Search for the cell housing the specified text and yield its [x, y] center coordinate. 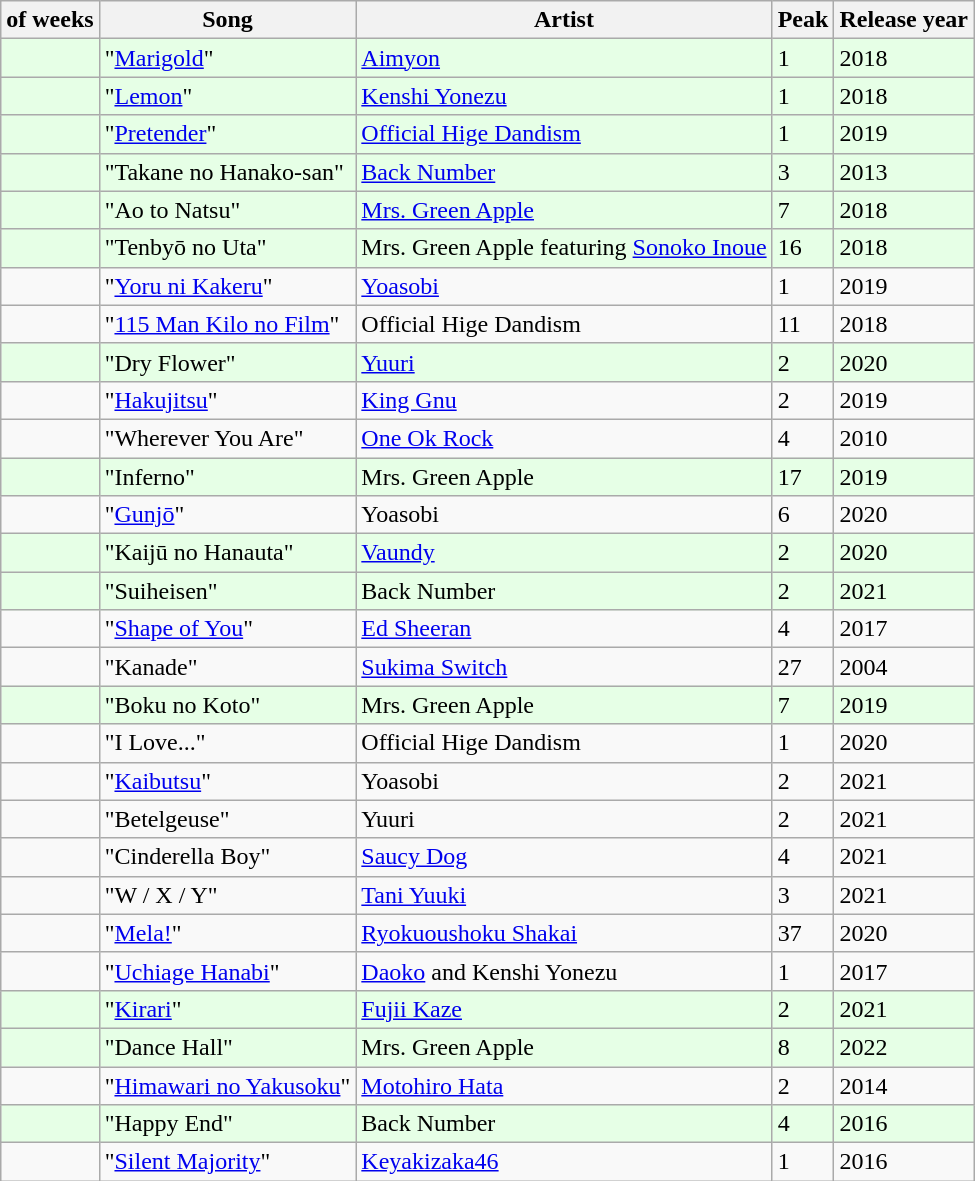
Kenshi Yonezu [564, 96]
Tani Yuuki [564, 895]
Fujii Kaze [564, 1009]
"Suiheisen" [228, 591]
"Uchiage Hanabi" [228, 971]
27 [803, 667]
37 [803, 933]
Song [228, 20]
"Dry Flower" [228, 362]
11 [803, 324]
Artist [564, 20]
of weeks [50, 20]
"Tenbyō no Uta" [228, 248]
Release year [904, 20]
8 [803, 1047]
Mrs. Green Apple featuring Sonoko Inoue [564, 248]
Daoko and Kenshi Yonezu [564, 971]
17 [803, 477]
"Kaijū no Hanauta" [228, 553]
"Kanade" [228, 667]
Ryokuoushoku Shakai [564, 933]
"Inferno" [228, 477]
"W / X / Y" [228, 895]
Peak [803, 20]
"Ao to Natsu" [228, 210]
"Gunjō" [228, 515]
Keyakizaka46 [564, 1162]
"Kaibutsu" [228, 781]
6 [803, 515]
Vaundy [564, 553]
Ed Sheeran [564, 629]
"Kirari" [228, 1009]
"I Love..." [228, 743]
"Mela!" [228, 933]
"Hakujitsu" [228, 400]
"Boku no Koto" [228, 705]
"Happy End" [228, 1124]
Saucy Dog [564, 857]
"Takane no Hanako-san" [228, 172]
"Silent Majority" [228, 1162]
One Ok Rock [564, 438]
2022 [904, 1047]
"Betelgeuse" [228, 819]
Motohiro Hata [564, 1085]
"Yoru ni Kakeru" [228, 286]
16 [803, 248]
2014 [904, 1085]
"Wherever You Are" [228, 438]
"Dance Hall" [228, 1047]
2010 [904, 438]
"Pretender" [228, 134]
"Himawari no Yakusoku" [228, 1085]
King Gnu [564, 400]
"Cinderella Boy" [228, 857]
"Shape of You" [228, 629]
"115 Man Kilo no Film" [228, 324]
Sukima Switch [564, 667]
"Lemon" [228, 96]
Aimyon [564, 58]
"Marigold" [228, 58]
2013 [904, 172]
2004 [904, 667]
